Find where the given text appears and provide that cell's center as (x, y) coordinate. 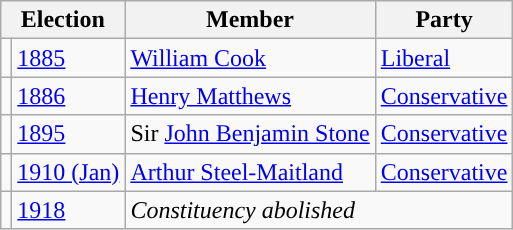
Henry Matthews (250, 96)
Sir John Benjamin Stone (250, 134)
1886 (68, 96)
Member (250, 20)
Liberal (444, 58)
William Cook (250, 58)
1910 (Jan) (68, 172)
1895 (68, 134)
Arthur Steel-Maitland (250, 172)
Election (63, 20)
Constituency abolished (319, 210)
Party (444, 20)
1885 (68, 58)
1918 (68, 210)
